From the cell containing the given text, extract its center point as [x, y] coordinate. 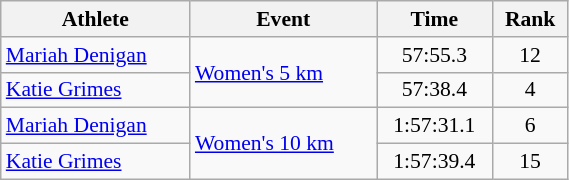
1:57:31.1 [435, 126]
Time [435, 19]
4 [530, 90]
12 [530, 55]
57:38.4 [435, 90]
Women's 5 km [284, 72]
15 [530, 162]
57:55.3 [435, 55]
1:57:39.4 [435, 162]
Rank [530, 19]
6 [530, 126]
Women's 10 km [284, 144]
Athlete [96, 19]
Event [284, 19]
